Scan for the cell matching the given text and deliver its (x, y) coordinate at center. 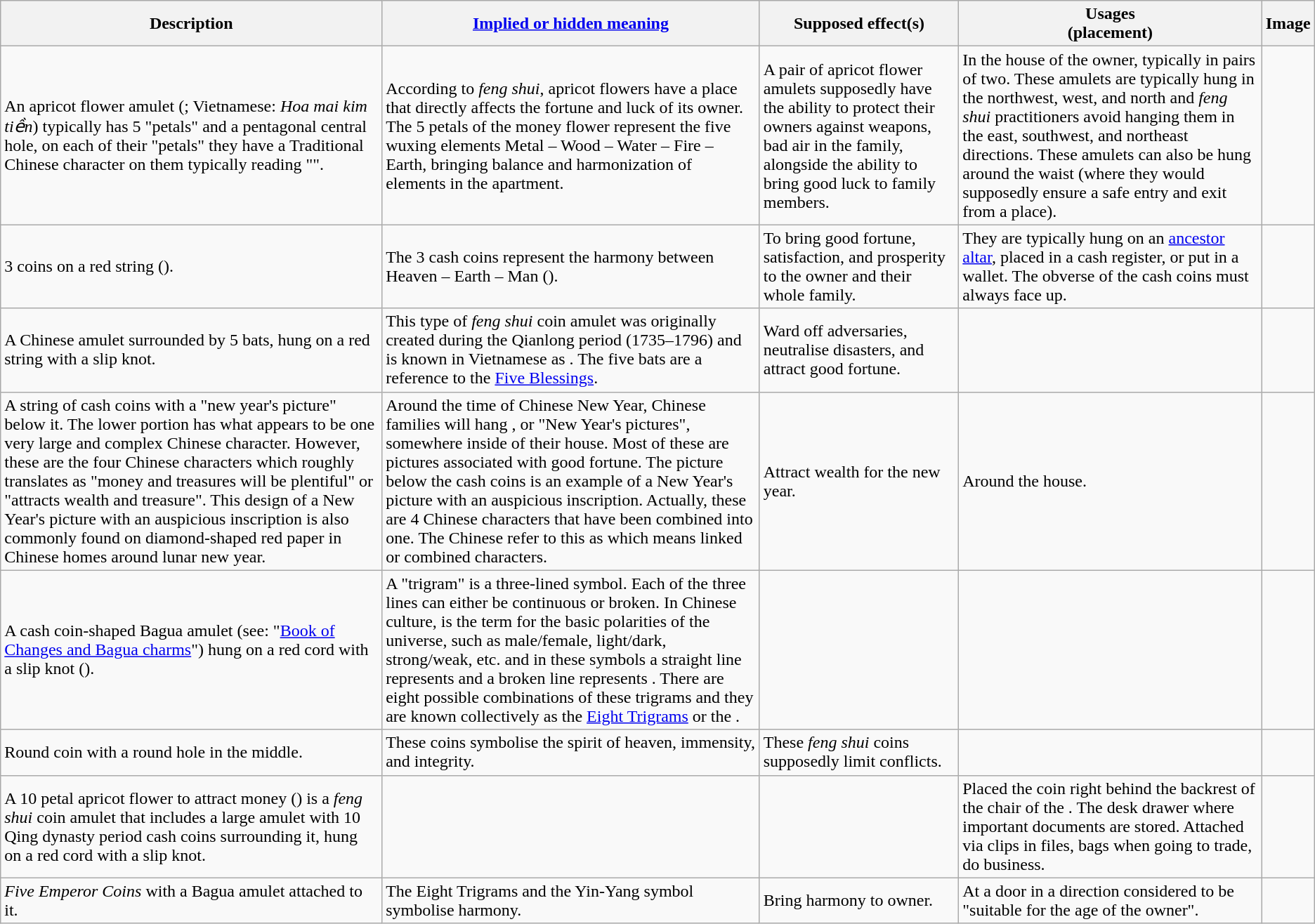
These coins symbolise the spirit of heaven, immensity, and integrity. (571, 753)
Implied or hidden meaning (571, 24)
The Eight Trigrams and the Yin-Yang symbol symbolise harmony. (571, 900)
A Chinese amulet surrounded by 5 bats, hung on a red string with a slip knot. (191, 350)
The 3 cash coins represent the harmony between Heaven – Earth – Man (). (571, 267)
Supposed effect(s) (859, 24)
Bring harmony to owner. (859, 900)
Five Emperor Coins with a Bagua amulet attached to it. (191, 900)
Description (191, 24)
Round coin with a round hole in the middle. (191, 753)
Around the house. (1110, 481)
Attract wealth for the new year. (859, 481)
3 coins on a red string (). (191, 267)
Usages(placement) (1110, 24)
At a door in a direction considered to be "suitable for the age of the owner". (1110, 900)
A cash coin-shaped Bagua amulet (see: "Book of Changes and Bagua charms") hung on a red cord with a slip knot (). (191, 650)
These feng shui coins supposedly limit conflicts. (859, 753)
Ward off adversaries, neutralise disasters, and attract good fortune. (859, 350)
Image (1288, 24)
To bring good fortune, satisfaction, and prosperity to the owner and their whole family. (859, 267)
They are typically hung on an ancestor altar, placed in a cash register, or put in a wallet. The obverse of the cash coins must always face up. (1110, 267)
